For the text-containing cell, return its midpoint in [X, Y] coordinate format. 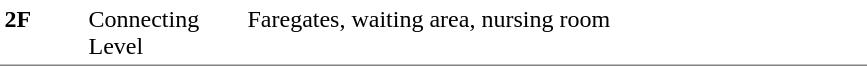
2F [42, 33]
Faregates, waiting area, nursing room [555, 33]
Connecting Level [164, 33]
